Return [X, Y] of the center of cell containing provided text 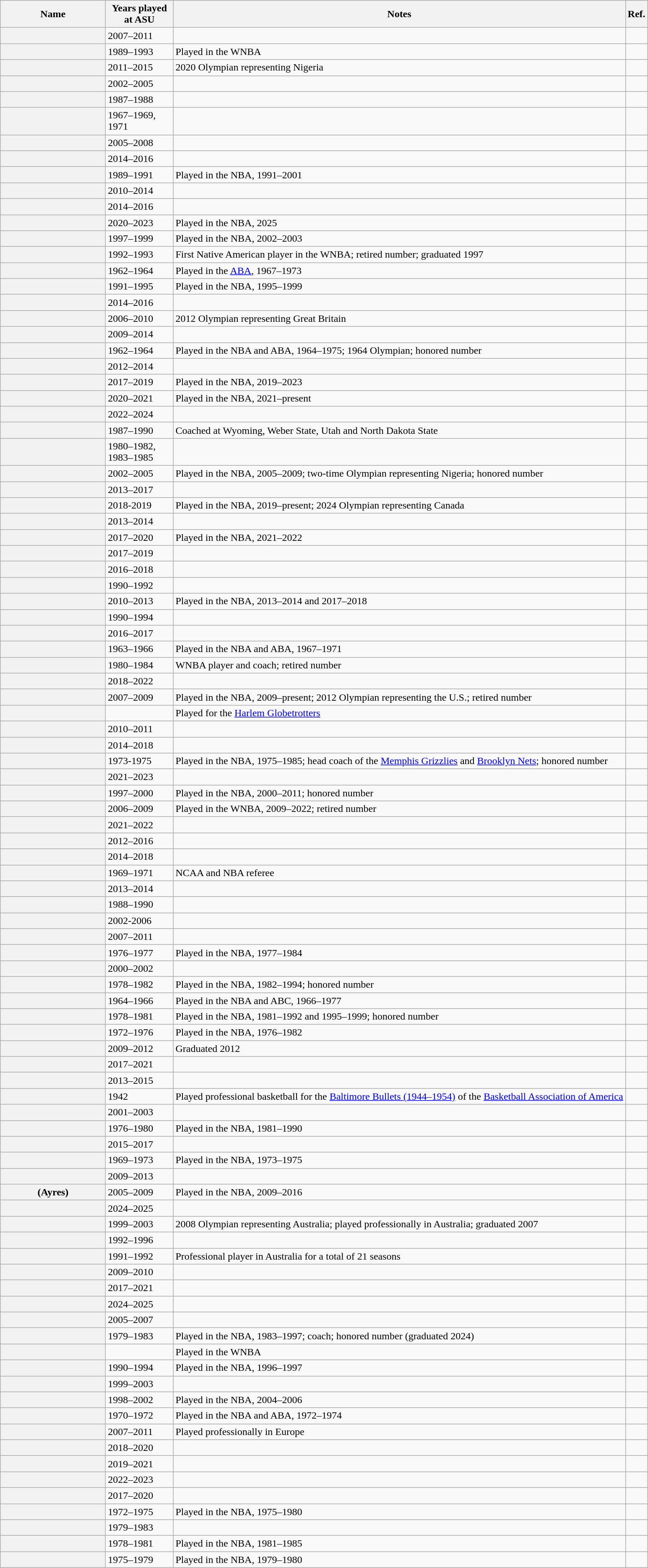
Played in the NBA, 1982–1994; honored number [399, 984]
1991–1995 [139, 287]
Played in the NBA and ABA, 1972–1974 [399, 1416]
2010–2014 [139, 190]
2011–2015 [139, 68]
2009–2010 [139, 1272]
1976–1977 [139, 952]
1991–1992 [139, 1256]
1980–1984 [139, 665]
Played in the NBA, 1976–1982 [399, 1033]
1998–2002 [139, 1400]
1969–1971 [139, 873]
2022–2023 [139, 1479]
1964–1966 [139, 1001]
Played professional basketball for the Baltimore Bullets (1944–1954) of the Basketball Association of America [399, 1096]
Played in the ABA, 1967–1973 [399, 271]
2009–2013 [139, 1176]
1987–1990 [139, 430]
2007–2009 [139, 697]
1987–1988 [139, 99]
2005–2007 [139, 1320]
(Ayres) [53, 1192]
1970–1972 [139, 1416]
2010–2013 [139, 601]
Played in the NBA, 2009–2016 [399, 1192]
1942 [139, 1096]
1963–1966 [139, 649]
Played in the NBA, 2013–2014 and 2017–2018 [399, 601]
Played in the NBA, 2021–2022 [399, 537]
1992–1996 [139, 1240]
2013–2017 [139, 490]
Played in the NBA, 1981–1985 [399, 1544]
2016–2017 [139, 633]
Played in the NBA, 2005–2009; two-time Olympian representing Nigeria; honored number [399, 473]
Played in the NBA, 2021–present [399, 398]
2016–2018 [139, 569]
2022–2024 [139, 414]
2021–2023 [139, 777]
Played in the NBA, 2019–2023 [399, 382]
NCAA and NBA referee [399, 873]
2012 Olympian representing Great Britain [399, 318]
1972–1976 [139, 1033]
2018–2020 [139, 1448]
Played in the NBA, 1973–1975 [399, 1160]
2018-2019 [139, 506]
2012–2016 [139, 841]
1992–1993 [139, 255]
2021–2022 [139, 825]
Played in the NBA, 1995–1999 [399, 287]
Played in the NBA, 2002–2003 [399, 239]
1997–1999 [139, 239]
2001–2003 [139, 1112]
2006–2009 [139, 809]
1989–1991 [139, 175]
1989–1993 [139, 52]
Played in the NBA, 2004–2006 [399, 1400]
1978–1982 [139, 984]
2009–2012 [139, 1049]
Played in the NBA, 2019–present; 2024 Olympian representing Canada [399, 506]
2012–2014 [139, 366]
2020 Olympian representing Nigeria [399, 68]
2018–2022 [139, 681]
2013–2015 [139, 1080]
Graduated 2012 [399, 1049]
WNBA player and coach; retired number [399, 665]
Played professionally in Europe [399, 1432]
Notes [399, 14]
2010–2011 [139, 729]
Played in the NBA, 1981–1990 [399, 1128]
Played in the NBA, 2000–2011; honored number [399, 793]
Played in the NBA and ABA, 1967–1971 [399, 649]
Played in the NBA, 1975–1980 [399, 1512]
Played in the NBA, 1983–1997; coach; honored number (graduated 2024) [399, 1336]
2008 Olympian representing Australia; played professionally in Australia; graduated 2007 [399, 1224]
2002-2006 [139, 921]
2020–2021 [139, 398]
Name [53, 14]
2019–2021 [139, 1464]
1975–1979 [139, 1560]
Played in the WNBA, 2009–2022; retired number [399, 809]
2005–2008 [139, 143]
2006–2010 [139, 318]
2020–2023 [139, 223]
Played in the NBA, 1991–2001 [399, 175]
Played for the Harlem Globetrotters [399, 713]
Played in the NBA, 1981–1992 and 1995–1999; honored number [399, 1017]
1997–2000 [139, 793]
Played in the NBA, 2009–present; 2012 Olympian representing the U.S.; retired number [399, 697]
1990–1992 [139, 585]
Played in the NBA, 1979–1980 [399, 1560]
2005–2009 [139, 1192]
1972–1975 [139, 1512]
Professional player in Australia for a total of 21 seasons [399, 1256]
Years played at ASU [139, 14]
Played in the NBA, 1975–1985; head coach of the Memphis Grizzlies and Brooklyn Nets; honored number [399, 761]
Played in the NBA and ABC, 1966–1977 [399, 1001]
1967–1969, 1971 [139, 121]
Played in the NBA, 1977–1984 [399, 952]
Played in the NBA, 1996–1997 [399, 1368]
1988–1990 [139, 905]
2000–2002 [139, 968]
1973-1975 [139, 761]
Ref. [637, 14]
Played in the NBA, 2025 [399, 223]
Coached at Wyoming, Weber State, Utah and North Dakota State [399, 430]
Played in the NBA and ABA, 1964–1975; 1964 Olympian; honored number [399, 350]
First Native American player in the WNBA; retired number; graduated 1997 [399, 255]
1976–1980 [139, 1128]
1969–1973 [139, 1160]
2015–2017 [139, 1144]
2009–2014 [139, 334]
1980–1982, 1983–1985 [139, 451]
